Extract the [x, y] coordinate from the center of the cell holding the provided text.  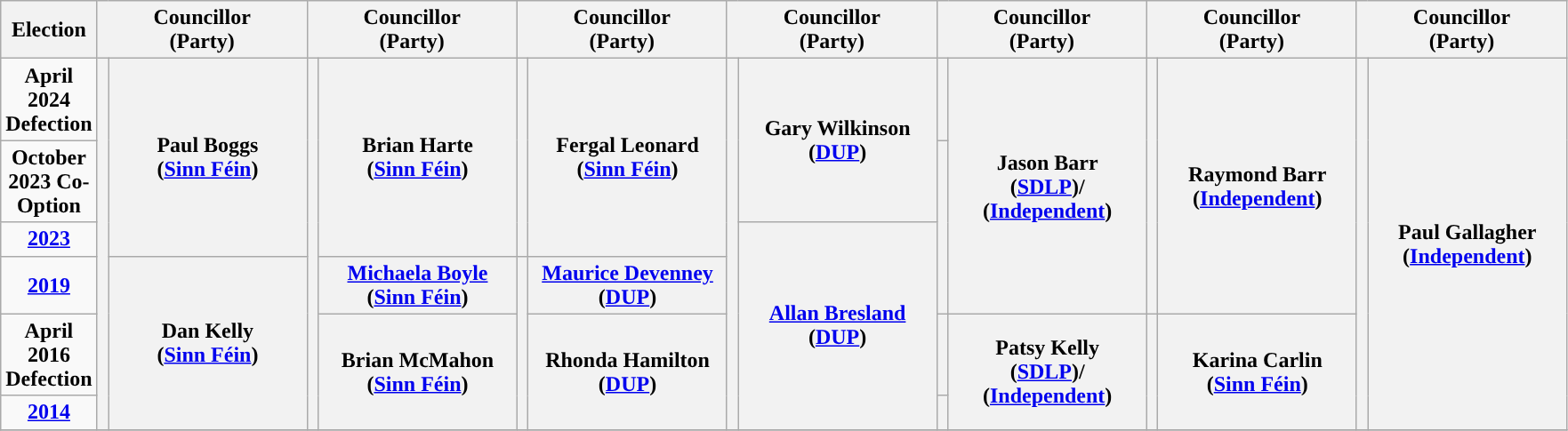
Allan Bresland (DUP) [838, 325]
Jason Barr (SDLP)/ (Independent) [1048, 187]
Maurice Devenney (DUP) [628, 284]
Paul Gallagher (Independent) [1467, 243]
Karina Carlin (Sinn Féin) [1258, 371]
Paul Boggs (Sinn Féin) [208, 157]
Brian McMahon (Sinn Féin) [418, 371]
2023 [49, 239]
Raymond Barr (Independent) [1258, 187]
April 2024 Defection [49, 100]
October 2023 Co-Option [49, 181]
Gary Wilkinson (DUP) [838, 140]
Election [49, 30]
Dan Kelly (Sinn Féin) [208, 343]
2014 [49, 412]
Michaela Boyle (Sinn Féin) [418, 284]
April 2016 Defection [49, 355]
2019 [49, 284]
Brian Harte (Sinn Féin) [418, 157]
Fergal Leonard (Sinn Féin) [628, 157]
Rhonda Hamilton (DUP) [628, 371]
Patsy Kelly (SDLP)/ (Independent) [1048, 371]
